Return the (X, Y) coordinate for the center point of the cell that contains the specified text.  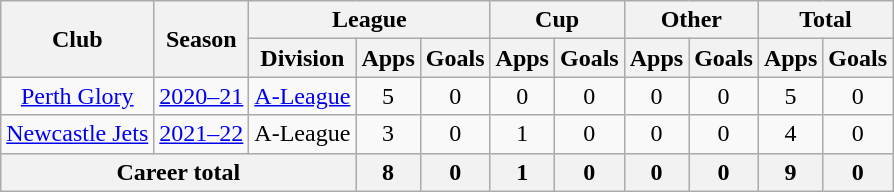
League (370, 20)
8 (388, 172)
2020–21 (202, 96)
Other (691, 20)
Cup (557, 20)
9 (790, 172)
Perth Glory (78, 96)
Newcastle Jets (78, 134)
Career total (178, 172)
4 (790, 134)
Club (78, 39)
2021–22 (202, 134)
3 (388, 134)
Season (202, 39)
Division (302, 58)
Total (825, 20)
